Pinpoint the cell where the given text exists, returning its (x, y) midpoint coordinate. 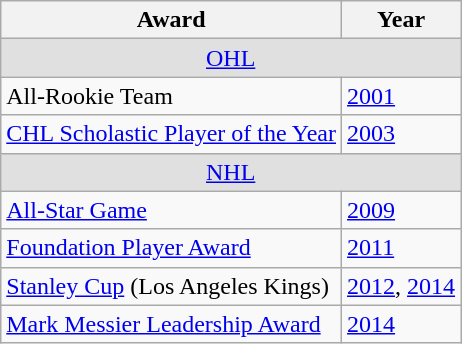
Foundation Player Award (172, 248)
2003 (402, 134)
All-Rookie Team (172, 96)
2012, 2014 (402, 286)
NHL (231, 172)
Year (402, 20)
Award (172, 20)
2014 (402, 324)
2001 (402, 96)
OHL (231, 58)
Stanley Cup (Los Angeles Kings) (172, 286)
2011 (402, 248)
All-Star Game (172, 210)
CHL Scholastic Player of the Year (172, 134)
2009 (402, 210)
Mark Messier Leadership Award (172, 324)
